Locate the cell with the specified text and output its (x, y) center coordinate. 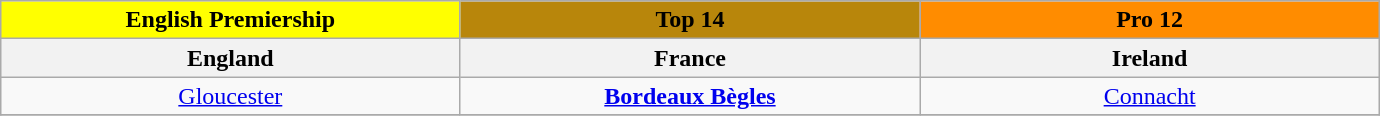
Connacht (1150, 96)
Bordeaux Bègles (690, 96)
English Premiership (230, 20)
Top 14 (690, 20)
France (690, 58)
England (230, 58)
Gloucester (230, 96)
Ireland (1150, 58)
Pro 12 (1150, 20)
